Detect which cell encompasses the target text, then output its (x, y) center coordinate. 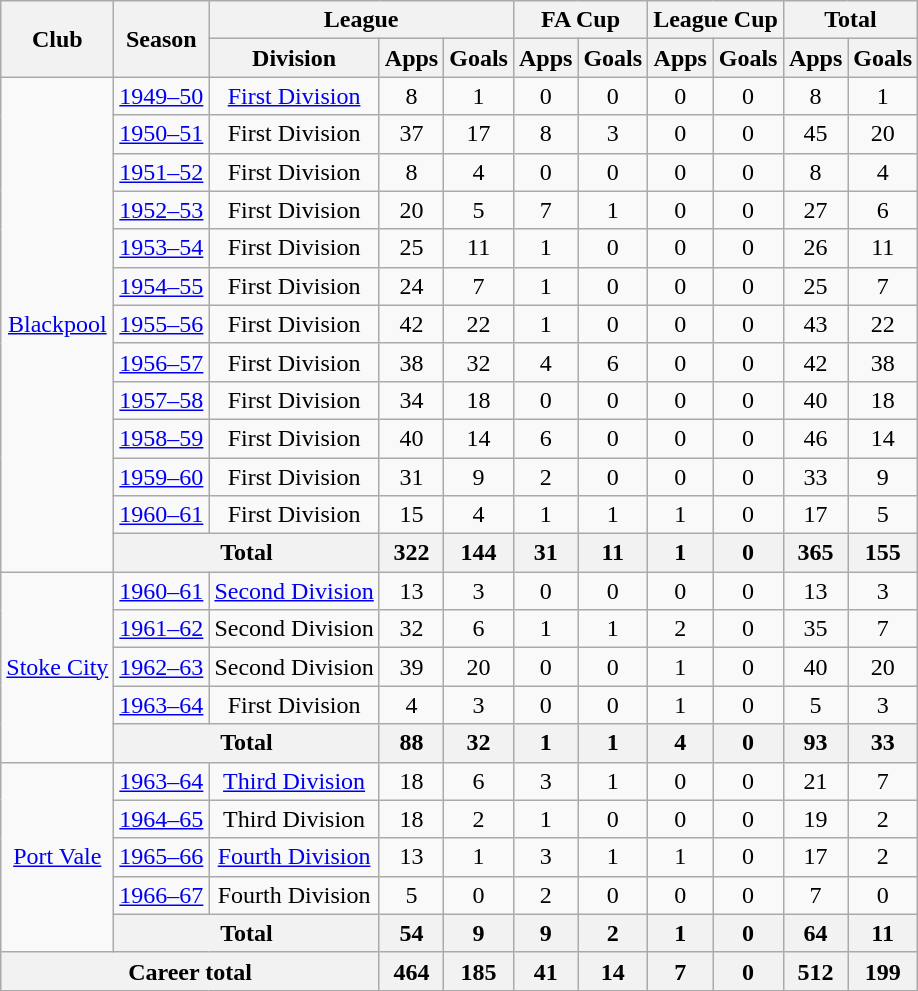
365 (815, 553)
Season (162, 39)
1956–57 (162, 362)
37 (411, 134)
1965–66 (162, 857)
Career total (190, 971)
1966–67 (162, 895)
26 (815, 248)
46 (815, 438)
41 (545, 971)
1955–56 (162, 324)
64 (815, 933)
1950–51 (162, 134)
35 (815, 629)
39 (411, 667)
1951–52 (162, 172)
185 (479, 971)
464 (411, 971)
FA Cup (580, 20)
21 (815, 781)
512 (815, 971)
1964–65 (162, 819)
League (362, 20)
1959–60 (162, 477)
1962–63 (162, 667)
1961–62 (162, 629)
Club (58, 39)
1954–55 (162, 286)
155 (883, 553)
34 (411, 400)
43 (815, 324)
1958–59 (162, 438)
Stoke City (58, 667)
1952–53 (162, 210)
199 (883, 971)
League Cup (716, 20)
45 (815, 134)
24 (411, 286)
322 (411, 553)
1953–54 (162, 248)
Blackpool (58, 324)
19 (815, 819)
Port Vale (58, 857)
Division (294, 58)
93 (815, 743)
88 (411, 743)
1949–50 (162, 96)
27 (815, 210)
15 (411, 515)
1957–58 (162, 400)
144 (479, 553)
54 (411, 933)
